Detect which cell encompasses the target text, then output its (x, y) center coordinate. 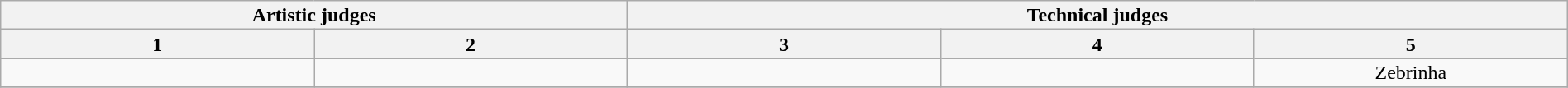
3 (784, 44)
Artistic judges (314, 15)
4 (1097, 44)
1 (157, 44)
Zebrinha (1411, 72)
2 (471, 44)
Technical judges (1098, 15)
5 (1411, 44)
